For the text-containing cell, return its midpoint in (X, Y) coordinate format. 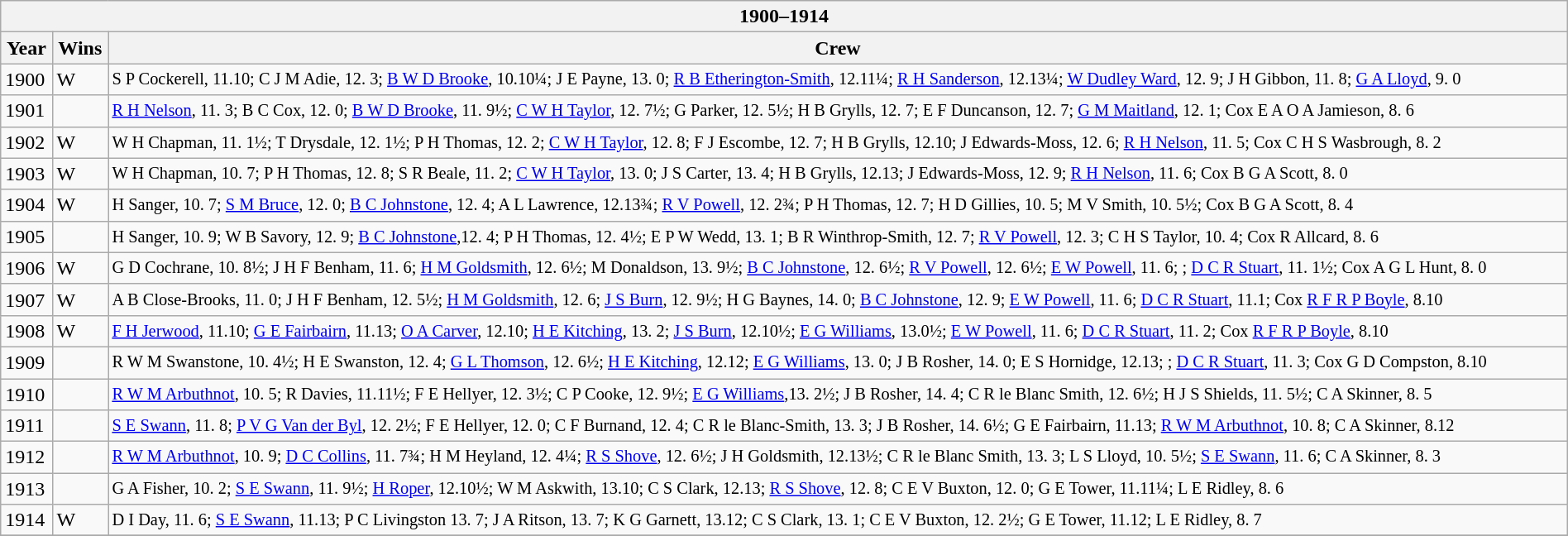
Wins (80, 48)
1907 (26, 299)
1901 (26, 111)
1900–1914 (784, 17)
1902 (26, 142)
1909 (26, 362)
Crew (839, 48)
1914 (26, 520)
1900 (26, 79)
1913 (26, 489)
1904 (26, 205)
1908 (26, 331)
1906 (26, 268)
1910 (26, 395)
1911 (26, 426)
Year (26, 48)
1912 (26, 457)
1903 (26, 174)
1905 (26, 237)
